From the cell containing the given text, extract its center point as (x, y) coordinate. 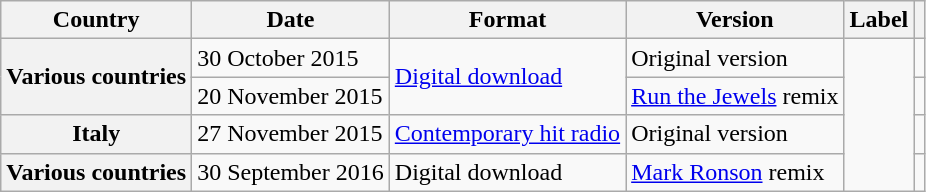
Contemporary hit radio (507, 134)
27 November 2015 (291, 134)
20 November 2015 (291, 96)
30 October 2015 (291, 58)
Run the Jewels remix (735, 96)
30 September 2016 (291, 172)
Format (507, 20)
Version (735, 20)
Italy (96, 134)
Mark Ronson remix (735, 172)
Label (879, 20)
Country (96, 20)
Date (291, 20)
